Scan for the cell matching the given text and deliver its [x, y] coordinate at center. 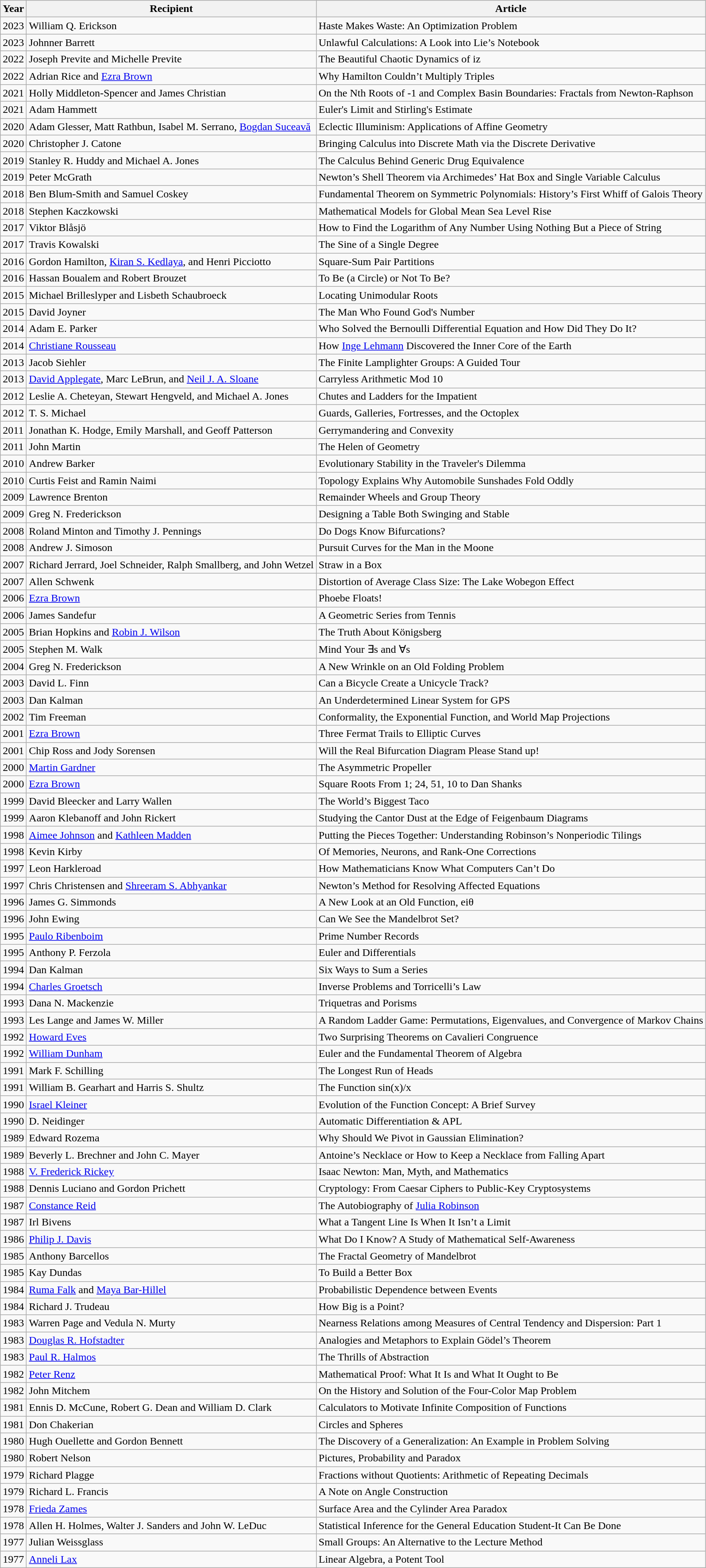
Peter McGrath [171, 177]
Viktor Blåsjö [171, 228]
Roland Minton and Timothy J. Pennings [171, 531]
The Helen of Geometry [511, 447]
Stanley R. Huddy and Michael A. Jones [171, 160]
A Geometric Series from Tennis [511, 615]
Dennis Luciano and Gordon Prichett [171, 1189]
Brian Hopkins and Robin J. Wilson [171, 632]
Stephen M. Walk [171, 649]
Evolutionary Stability in the Traveler's Dilemma [511, 463]
Square-Sum Pair Partitions [511, 262]
T. S. Michael [171, 413]
Aaron Klebanoff and John Rickert [171, 818]
Aimee Johnson and Kathleen Madden [171, 835]
The Beautiful Chaotic Dynamics of iz [511, 59]
Conformality, the Exponential Function, and World Map Projections [511, 717]
What a Tangent Line Is When It Isn’t a Limit [511, 1222]
Distortion of Average Class Size: The Lake Wobegon Effect [511, 582]
To Build a Better Box [511, 1273]
Mind Your ∃s and ∀s [511, 649]
Frieda Zames [171, 1509]
Three Fermat Trails to Elliptic Curves [511, 734]
Richard Jerrard, Joel Schneider, Ralph Smallberg, and John Wetzel [171, 565]
Travis Kowalski [171, 245]
Jonathan K. Hodge, Emily Marshall, and Geoff Patterson [171, 430]
Carryless Arithmetic Mod 10 [511, 379]
Julian Weissglass [171, 1542]
How Mathematicians Know What Computers Can’t Do [511, 868]
Gerrymandering and Convexity [511, 430]
Adam E. Parker [171, 329]
Constance Reid [171, 1206]
John Martin [171, 447]
Mathematical Models for Global Mean Sea Level Rise [511, 211]
Bringing Calculus into Discrete Math via the Discrete Derivative [511, 143]
James G. Simmonds [171, 902]
Studying the Cantor Dust at the Edge of Feigenbaum Diagrams [511, 818]
Calculators to Motivate Infinite Composition of Functions [511, 1407]
Nearness Relations among Measures of Central Tendency and Dispersion: Part 1 [511, 1323]
Square Roots From 1; 24, 51, 10 to Dan Shanks [511, 784]
Fundamental Theorem on Symmetric Polynomials: History’s First Whiff of Galois Theory [511, 194]
Leslie A. Cheteyan, Stewart Hengveld, and Michael A. Jones [171, 396]
William B. Gearhart and Harris S. Shultz [171, 1087]
Anneli Lax [171, 1559]
David Joyner [171, 312]
Triquetras and Porisms [511, 1003]
The Calculus Behind Generic Drug Equivalence [511, 160]
Andrew Barker [171, 463]
Richard L. Francis [171, 1492]
2004 [13, 666]
The Autobiography of Julia Robinson [511, 1206]
Circles and Spheres [511, 1425]
Anthony Barcellos [171, 1256]
Douglas R. Hofstadter [171, 1340]
V. Frederick Rickey [171, 1172]
Tim Freeman [171, 717]
The Sine of a Single Degree [511, 245]
Christopher J. Catone [171, 143]
Adrian Rice and Ezra Brown [171, 76]
Pursuit Curves for the Man in the Moone [511, 548]
Remainder Wheels and Group Theory [511, 497]
Joseph Previte and Michelle Previte [171, 59]
Israel Kleiner [171, 1104]
Allen H. Holmes, Walter J. Sanders and John W. LeDuc [171, 1526]
Gordon Hamilton, Kiran S. Kedlaya, and Henri Picciotto [171, 262]
On the History and Solution of the Four-Color Map Problem [511, 1391]
Christiane Rousseau [171, 346]
Andrew J. Simoson [171, 548]
Lawrence Brenton [171, 497]
Who Solved the Bernoulli Differential Equation and How Did They Do It? [511, 329]
Prime Number Records [511, 936]
Locating Unimodular Roots [511, 295]
Straw in a Box [511, 565]
Newton’s Shell Theorem via Archimedes’ Hat Box and Single Variable Calculus [511, 177]
Of Memories, Neurons, and Rank-One Corrections [511, 851]
Kay Dundas [171, 1273]
The Discovery of a Generalization: An Example in Problem Solving [511, 1441]
Evolution of the Function Concept: A Brief Survey [511, 1104]
Newton’s Method for Resolving Affected Equations [511, 886]
Pictures, Probability and Paradox [511, 1458]
An Underdetermined Linear System for GPS [511, 700]
Will the Real Bifurcation Diagram Please Stand up! [511, 751]
Antoine’s Necklace or How to Keep a Necklace from Falling Apart [511, 1155]
Can We See the Mandelbrot Set? [511, 919]
Robert Nelson [171, 1458]
Automatic Differentiation & APL [511, 1121]
The Fractal Geometry of Mandelbrot [511, 1256]
Fractions without Quotients: Arithmetic of Repeating Decimals [511, 1475]
The Man Who Found God's Number [511, 312]
A New Look at an Old Function, eiθ [511, 902]
David L. Finn [171, 683]
Ennis D. McCune, Robert G. Dean and William D. Clark [171, 1407]
Michael Brilleslyper and Lisbeth Schaubroeck [171, 295]
William Dunham [171, 1054]
Johnner Barrett [171, 42]
Year [13, 9]
Hugh Ouellette and Gordon Bennett [171, 1441]
A Note on Angle Construction [511, 1492]
William Q. Erickson [171, 26]
Hassan Boualem and Robert Brouzet [171, 278]
Why Should We Pivot in Gaussian Elimination? [511, 1138]
Eclectic Illuminism: Applications of Affine Geometry [511, 127]
Leon Harkleroad [171, 868]
Mark F. Schilling [171, 1071]
Recipient [171, 9]
Linear Algebra, a Potent Tool [511, 1559]
A New Wrinkle on an Old Folding Problem [511, 666]
Mathematical Proof: What It Is and What It Ought to Be [511, 1374]
Euler and the Fundamental Theorem of Algebra [511, 1054]
Isaac Newton: Man, Myth, and Mathematics [511, 1172]
David Applegate, Marc LeBrun, and Neil J. A. Sloane [171, 379]
The Longest Run of Heads [511, 1071]
Probabilistic Dependence between Events [511, 1290]
Martin Gardner [171, 767]
Guards, Galleries, Fortresses, and the Octoplex [511, 413]
2002 [13, 717]
Ruma Falk and Maya Bar-Hillel [171, 1290]
Edward Rozema [171, 1138]
Adam Hammett [171, 110]
Paul R. Halmos [171, 1357]
The Function sin(x)/x [511, 1087]
What Do I Know? A Study of Mathematical Self-Awareness [511, 1239]
The Asymmetric Propeller [511, 767]
Do Dogs Know Bifurcations? [511, 531]
Topology Explains Why Automobile Sunshades Fold Oddly [511, 480]
Euler's Limit and Stirling's Estimate [511, 110]
Warren Page and Vedula N. Murty [171, 1323]
Adam Glesser, Matt Rathbun, Isabel M. Serrano, Bogdan Suceavă [171, 127]
Anthony P. Ferzola [171, 953]
John Mitchem [171, 1391]
James Sandefur [171, 615]
How Inge Lehmann Discovered the Inner Core of the Earth [511, 346]
Paulo Ribenboim [171, 936]
Beverly L. Brechner and John C. Mayer [171, 1155]
Euler and Differentials [511, 953]
1986 [13, 1239]
David Bleecker and Larry Wallen [171, 801]
The Finite Lamplighter Groups: A Guided Tour [511, 362]
Chip Ross and Jody Sorensen [171, 751]
Cryptology: From Caesar Ciphers to Public-Key Cryptosystems [511, 1189]
A Random Ladder Game: Permutations, Eigenvalues, and Convergence of Markov Chains [511, 1020]
Dana N. Mackenzie [171, 1003]
How Big is a Point? [511, 1306]
The Thrills of Abstraction [511, 1357]
How to Find the Logarithm of Any Number Using Nothing But a Piece of String [511, 228]
Six Ways to Sum a Series [511, 970]
Chris Christensen and Shreeram S. Abhyankar [171, 886]
The World’s Biggest Taco [511, 801]
Don Chakerian [171, 1425]
Ben Blum-Smith and Samuel Coskey [171, 194]
Peter Renz [171, 1374]
Philip J. Davis [171, 1239]
Analogies and Metaphors to Explain Gödel’s Theorem [511, 1340]
Designing a Table Both Swinging and Stable [511, 514]
Statistical Inference for the General Education Student-It Can Be Done [511, 1526]
Phoebe Floats! [511, 598]
Jacob Siehler [171, 362]
D. Neidinger [171, 1121]
Chutes and Ladders for the Impatient [511, 396]
Richard Plagge [171, 1475]
Les Lange and James W. Miller [171, 1020]
Article [511, 9]
Richard J. Trudeau [171, 1306]
To Be (a Circle) or Not To Be? [511, 278]
Stephen Kaczkowski [171, 211]
The Truth About Königsberg [511, 632]
Can a Bicycle Create a Unicycle Track? [511, 683]
Kevin Kirby [171, 851]
Two Surprising Theorems on Cavalieri Congruence [511, 1037]
Curtis Feist and Ramin Naimi [171, 480]
Howard Eves [171, 1037]
Why Hamilton Couldn’t Multiply Triples [511, 76]
Charles Groetsch [171, 986]
Surface Area and the Cylinder Area Paradox [511, 1509]
Haste Makes Waste: An Optimization Problem [511, 26]
On the Nth Roots of -1 and Complex Basin Boundaries: Fractals from Newton-Raphson [511, 93]
Unlawful Calculations: A Look into Lie’s Notebook [511, 42]
Irl Bivens [171, 1222]
Allen Schwenk [171, 582]
Small Groups: An Alternative to the Lecture Method [511, 1542]
Holly Middleton-Spencer and James Christian [171, 93]
Putting the Pieces Together: Understanding Robinson’s Nonperiodic Tilings [511, 835]
John Ewing [171, 919]
Inverse Problems and Torricelli’s Law [511, 986]
